Capture the cell that displays the provided text and extract its (x, y) central coordinate. 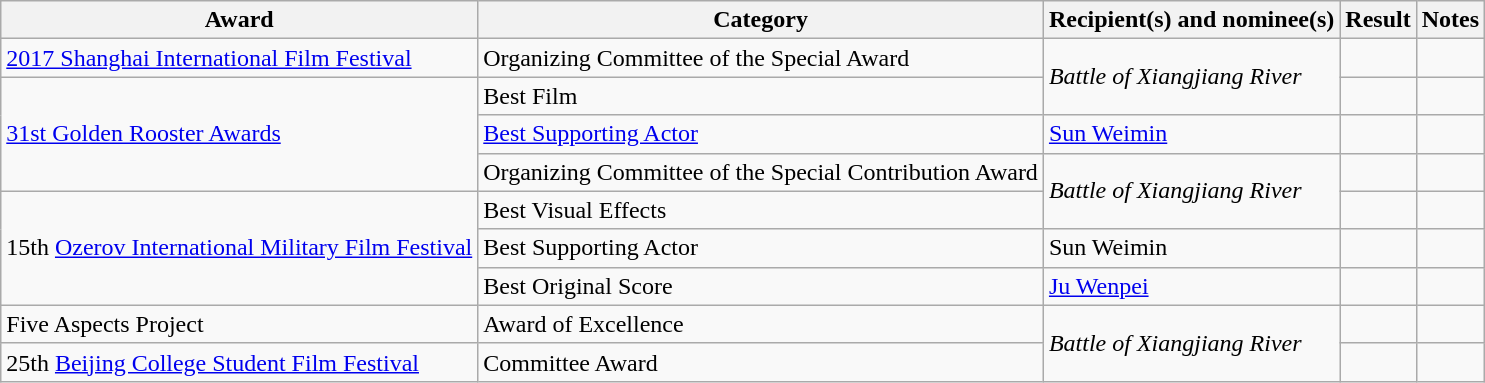
Ju Wenpei (1191, 286)
2017 Shanghai International Film Festival (240, 58)
Award (240, 20)
Five Aspects Project (240, 324)
Best Film (761, 96)
Organizing Committee of the Special Award (761, 58)
Organizing Committee of the Special Contribution Award (761, 172)
15th Ozerov International Military Film Festival (240, 248)
25th Beijing College Student Film Festival (240, 362)
Notes (1450, 20)
Best Original Score (761, 286)
Result (1378, 20)
31st Golden Rooster Awards (240, 134)
Recipient(s) and nominee(s) (1191, 20)
Best Visual Effects (761, 210)
Committee Award (761, 362)
Award of Excellence (761, 324)
Category (761, 20)
